Identify which cell holds the provided text, then report its [x, y] central coordinate. 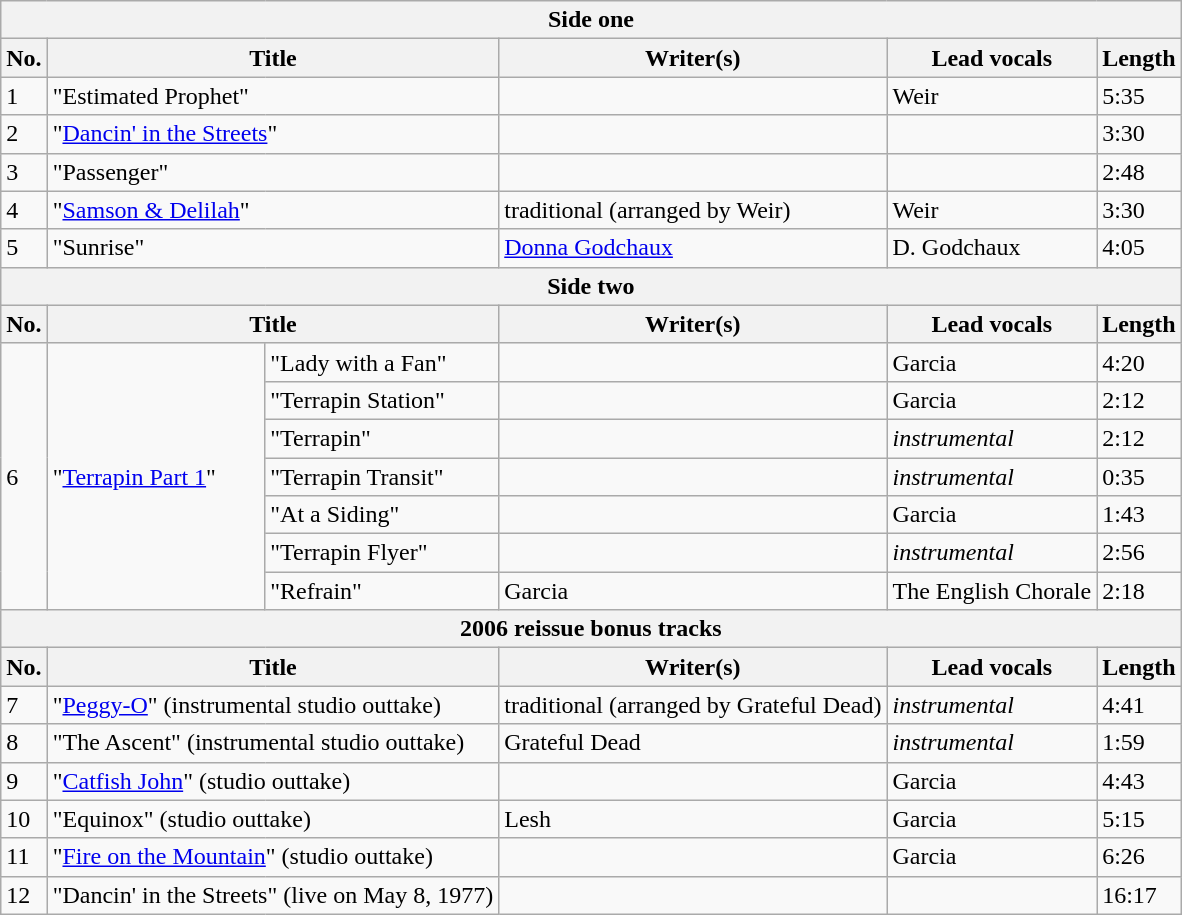
5 [24, 248]
"Dancin' in the Streets" (live on May 8, 1977) [273, 895]
traditional (arranged by Weir) [693, 210]
1:59 [1139, 743]
D. Godchaux [992, 248]
"Estimated Prophet" [273, 96]
"Peggy-O" (instrumental studio outtake) [273, 705]
"Sunrise" [273, 248]
"At a Siding" [382, 515]
8 [24, 743]
2 [24, 134]
"Terrapin Station" [382, 400]
2:56 [1139, 553]
4 [24, 210]
2006 reissue bonus tracks [591, 629]
Side two [591, 286]
"Terrapin Transit" [382, 477]
"Equinox" (studio outtake) [273, 819]
2:48 [1139, 172]
16:17 [1139, 895]
7 [24, 705]
9 [24, 781]
"Dancin' in the Streets" [273, 134]
"Terrapin Flyer" [382, 553]
"Terrapin" [382, 438]
"Passenger" [273, 172]
"Fire on the Mountain" (studio outtake) [273, 857]
Grateful Dead [693, 743]
0:35 [1139, 477]
3 [24, 172]
"Samson & Delilah" [273, 210]
6:26 [1139, 857]
"Terrapin Part 1" [156, 476]
12 [24, 895]
5:35 [1139, 96]
1:43 [1139, 515]
2:18 [1139, 591]
5:15 [1139, 819]
4:05 [1139, 248]
4:43 [1139, 781]
10 [24, 819]
The English Chorale [992, 591]
Side one [591, 20]
"Catfish John" (studio outtake) [273, 781]
1 [24, 96]
"Lady with a Fan" [382, 362]
4:41 [1139, 705]
Donna Godchaux [693, 248]
traditional (arranged by Grateful Dead) [693, 705]
Lesh [693, 819]
"Refrain" [382, 591]
4:20 [1139, 362]
6 [24, 476]
"The Ascent" (instrumental studio outtake) [273, 743]
11 [24, 857]
